Find where the given text appears and provide that cell's center as [X, Y] coordinate. 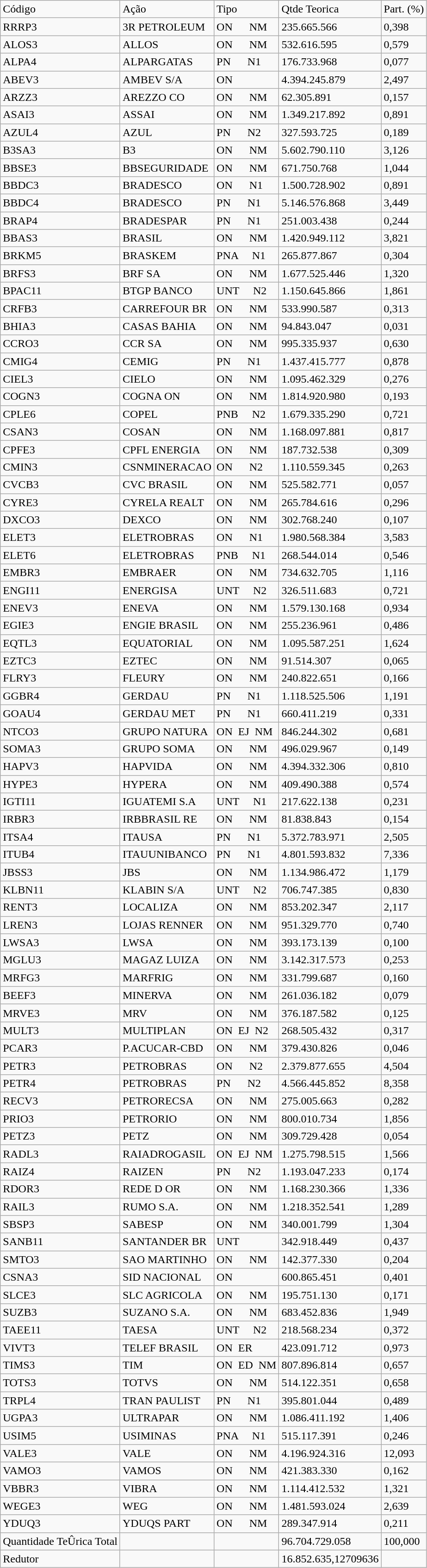
3,126 [404, 150]
1,320 [404, 273]
853.202.347 [330, 907]
COGN3 [60, 397]
CARREFOUR BR [167, 309]
8,358 [404, 1084]
BRFS3 [60, 273]
ELET6 [60, 555]
1,304 [404, 1224]
BBDC3 [60, 185]
PETR4 [60, 1084]
HYPERA [167, 784]
0,162 [404, 1471]
JBS [167, 872]
CVC BRASIL [167, 484]
0,878 [404, 361]
0,125 [404, 1013]
RRRP3 [60, 27]
289.347.914 [330, 1524]
514.122.351 [330, 1383]
379.430.826 [330, 1048]
421.383.330 [330, 1471]
SID NACIONAL [167, 1277]
CYRELA REALT [167, 502]
TOTS3 [60, 1383]
Ação [167, 9]
734.632.705 [330, 573]
Qtde Teorica [330, 9]
CSAN3 [60, 432]
TIM [167, 1365]
ENEVA [167, 608]
EZTC3 [60, 661]
LWSA3 [60, 942]
ITAUSA [167, 837]
0,244 [404, 221]
807.896.814 [330, 1365]
BRASIL [167, 238]
327.593.725 [330, 132]
Part. (%) [404, 9]
CEMIG [167, 361]
VAMO3 [60, 1471]
ELET3 [60, 538]
GRUPO NATURA [167, 731]
3R PETROLEUM [167, 27]
TAEE11 [60, 1330]
0,149 [404, 749]
TRPL4 [60, 1401]
BRASKEM [167, 256]
0,282 [404, 1101]
CRFB3 [60, 309]
995.335.937 [330, 344]
0,211 [404, 1524]
660.411.219 [330, 713]
IRBBRASIL RE [167, 819]
ITSA4 [60, 837]
UGPA3 [60, 1418]
YDUQ3 [60, 1524]
0,658 [404, 1383]
0,160 [404, 978]
393.173.139 [330, 942]
PRIO3 [60, 1119]
0,486 [404, 626]
0,681 [404, 731]
AZUL [167, 132]
CCRO3 [60, 344]
LWSA [167, 942]
265.877.867 [330, 256]
0,107 [404, 520]
SABESP [167, 1224]
P.ACUCAR-CBD [167, 1048]
176.733.968 [330, 62]
800.010.734 [330, 1119]
240.822.651 [330, 678]
SAO MARTINHO [167, 1259]
ENEV3 [60, 608]
1,406 [404, 1418]
COPEL [167, 414]
CASAS BAHIA [167, 326]
ARZZ3 [60, 97]
MRV [167, 1013]
RADL3 [60, 1154]
RDOR3 [60, 1189]
ABEV3 [60, 80]
NTCO3 [60, 731]
IRBR3 [60, 819]
268.544.014 [330, 555]
326.511.683 [330, 590]
1,191 [404, 696]
CIELO [167, 379]
1,861 [404, 291]
TRAN PAULIST [167, 1401]
0,189 [404, 132]
EGIE3 [60, 626]
CVCB3 [60, 484]
0,489 [404, 1401]
1.134.986.472 [330, 872]
331.799.687 [330, 978]
706.747.385 [330, 890]
ASSAI [167, 115]
LOJAS RENNER [167, 925]
4.196.924.316 [330, 1453]
532.616.595 [330, 44]
0,401 [404, 1277]
7,336 [404, 855]
951.329.770 [330, 925]
1.168.097.881 [330, 432]
1.814.920.980 [330, 397]
HYPE3 [60, 784]
B3 [167, 150]
2,117 [404, 907]
JBSS3 [60, 872]
Quantidade TeÛrica Total [60, 1541]
CIEL3 [60, 379]
VALE [167, 1453]
2,639 [404, 1506]
BBSEGURIDADE [167, 167]
195.751.130 [330, 1295]
0,657 [404, 1365]
CMIG4 [60, 361]
2,497 [404, 80]
187.732.538 [330, 449]
PNB N2 [247, 414]
0,317 [404, 1030]
GGBR4 [60, 696]
1,179 [404, 872]
0,065 [404, 661]
1,856 [404, 1119]
1.118.525.506 [330, 696]
309.729.428 [330, 1136]
PETZ [167, 1136]
MGLU3 [60, 960]
62.305.891 [330, 97]
PETZ3 [60, 1136]
1.095.462.329 [330, 379]
340.001.799 [330, 1224]
1.110.559.345 [330, 467]
1.980.568.384 [330, 538]
ALPA4 [60, 62]
BHIA3 [60, 326]
RECV3 [60, 1101]
SLCE3 [60, 1295]
SBSP3 [60, 1224]
0,313 [404, 309]
409.490.388 [330, 784]
3,449 [404, 203]
0,574 [404, 784]
0,579 [404, 44]
1.500.728.902 [330, 185]
WEG [167, 1506]
395.801.044 [330, 1401]
BEEF3 [60, 995]
IGUATEMI S.A [167, 802]
1,949 [404, 1312]
0,174 [404, 1171]
LREN3 [60, 925]
USIMINAS [167, 1436]
2,505 [404, 837]
142.377.330 [330, 1259]
ON EJ N2 [247, 1030]
0,054 [404, 1136]
VIBRA [167, 1488]
5.146.576.868 [330, 203]
PETRORECSA [167, 1101]
0,437 [404, 1242]
496.029.967 [330, 749]
342.918.449 [330, 1242]
DXCO3 [60, 520]
B3SA3 [60, 150]
GRUPO SOMA [167, 749]
0,057 [404, 484]
REDE D OR [167, 1189]
SMTO3 [60, 1259]
FLEURY [167, 678]
ALOS3 [60, 44]
IGTI11 [60, 802]
0,077 [404, 62]
1.481.593.024 [330, 1506]
PETRORIO [167, 1119]
SANB11 [60, 1242]
4.566.445.852 [330, 1084]
ENERGISA [167, 590]
HAPV3 [60, 766]
846.244.302 [330, 731]
0,973 [404, 1348]
BTGP BANCO [167, 291]
MARFRIG [167, 978]
1.275.798.515 [330, 1154]
3,583 [404, 538]
218.568.234 [330, 1330]
3,821 [404, 238]
275.005.663 [330, 1101]
ON ER [247, 1348]
CYRE3 [60, 502]
ENGI11 [60, 590]
2.379.877.655 [330, 1066]
BRAP4 [60, 221]
Redutor [60, 1559]
TIMS3 [60, 1365]
CSNMINERACAO [167, 467]
0,157 [404, 97]
HAPVIDA [167, 766]
ALLOS [167, 44]
CPLE6 [60, 414]
0,031 [404, 326]
ITUB4 [60, 855]
96.704.729.058 [330, 1541]
0,253 [404, 960]
0,246 [404, 1436]
LOCALIZA [167, 907]
683.452.836 [330, 1312]
COGNA ON [167, 397]
AMBEV S/A [167, 80]
0,830 [404, 890]
BBDC4 [60, 203]
TOTVS [167, 1383]
DEXCO [167, 520]
91.514.307 [330, 661]
MULT3 [60, 1030]
CSNA3 [60, 1277]
1,289 [404, 1207]
RAIL3 [60, 1207]
1,116 [404, 573]
1.218.352.541 [330, 1207]
EMBRAER [167, 573]
TAESA [167, 1330]
VAMOS [167, 1471]
FLRY3 [60, 678]
5.372.783.971 [330, 837]
0,154 [404, 819]
SUZB3 [60, 1312]
PETR3 [60, 1066]
MULTIPLAN [167, 1030]
12,093 [404, 1453]
AREZZO CO [167, 97]
1.420.949.112 [330, 238]
1.193.047.233 [330, 1171]
ENGIE BRASIL [167, 626]
GERDAU [167, 696]
1.114.412.532 [330, 1488]
RAIADROGASIL [167, 1154]
0,100 [404, 942]
0,046 [404, 1048]
RUMO S.A. [167, 1207]
1,044 [404, 167]
94.843.047 [330, 326]
0,546 [404, 555]
376.187.582 [330, 1013]
423.091.712 [330, 1348]
Tipo [247, 9]
VBBR3 [60, 1488]
Código [60, 9]
0,304 [404, 256]
SANTANDER BR [167, 1242]
4,504 [404, 1066]
4.394.245.879 [330, 80]
PCAR3 [60, 1048]
515.117.391 [330, 1436]
1,624 [404, 643]
235.665.566 [330, 27]
4.394.332.306 [330, 766]
0,296 [404, 502]
AZUL4 [60, 132]
1.086.411.192 [330, 1418]
EQUATORIAL [167, 643]
1.150.645.866 [330, 291]
COSAN [167, 432]
USIM5 [60, 1436]
EMBR3 [60, 573]
1.579.130.168 [330, 608]
KLABIN S/A [167, 890]
0,398 [404, 27]
SUZANO S.A. [167, 1312]
UNT N1 [247, 802]
261.036.182 [330, 995]
BRADESPAR [167, 221]
BRF SA [167, 273]
671.750.768 [330, 167]
1.677.525.446 [330, 273]
MINERVA [167, 995]
5.602.790.110 [330, 150]
0,934 [404, 608]
0,193 [404, 397]
0,231 [404, 802]
BPAC11 [60, 291]
4.801.593.832 [330, 855]
KLBN11 [60, 890]
EZTEC [167, 661]
MRVE3 [60, 1013]
ALPARGATAS [167, 62]
3.142.317.573 [330, 960]
1,336 [404, 1189]
ON ED NM [247, 1365]
600.865.451 [330, 1277]
SOMA3 [60, 749]
MRFG3 [60, 978]
255.236.961 [330, 626]
0,372 [404, 1330]
0,166 [404, 678]
1.349.217.892 [330, 115]
100,000 [404, 1541]
1.679.335.290 [330, 414]
SLC AGRICOLA [167, 1295]
WEGE3 [60, 1506]
1,321 [404, 1488]
0,276 [404, 379]
0,740 [404, 925]
TELEF BRASIL [167, 1348]
EQTL3 [60, 643]
0,331 [404, 713]
ULTRAPAR [167, 1418]
16.852.635,12709636 [330, 1559]
CMIN3 [60, 467]
BBSE3 [60, 167]
0,204 [404, 1259]
1.168.230.366 [330, 1189]
302.768.240 [330, 520]
0,079 [404, 995]
BRKM5 [60, 256]
0,630 [404, 344]
0,817 [404, 432]
UNT [247, 1242]
217.622.138 [330, 802]
251.003.438 [330, 221]
0,263 [404, 467]
CCR SA [167, 344]
ASAI3 [60, 115]
RAIZEN [167, 1171]
BBAS3 [60, 238]
YDUQS PART [167, 1524]
CPFE3 [60, 449]
0,309 [404, 449]
533.990.587 [330, 309]
MAGAZ LUIZA [167, 960]
81.838.843 [330, 819]
265.784.616 [330, 502]
1.095.587.251 [330, 643]
ITAUUNIBANCO [167, 855]
RENT3 [60, 907]
PNB N1 [247, 555]
CPFL ENERGIA [167, 449]
GERDAU MET [167, 713]
1,566 [404, 1154]
525.582.771 [330, 484]
VIVT3 [60, 1348]
268.505.432 [330, 1030]
GOAU4 [60, 713]
VALE3 [60, 1453]
0,810 [404, 766]
RAIZ4 [60, 1171]
0,171 [404, 1295]
1.437.415.777 [330, 361]
